Return the [x, y] coordinate for the center point of the cell that contains the specified text.  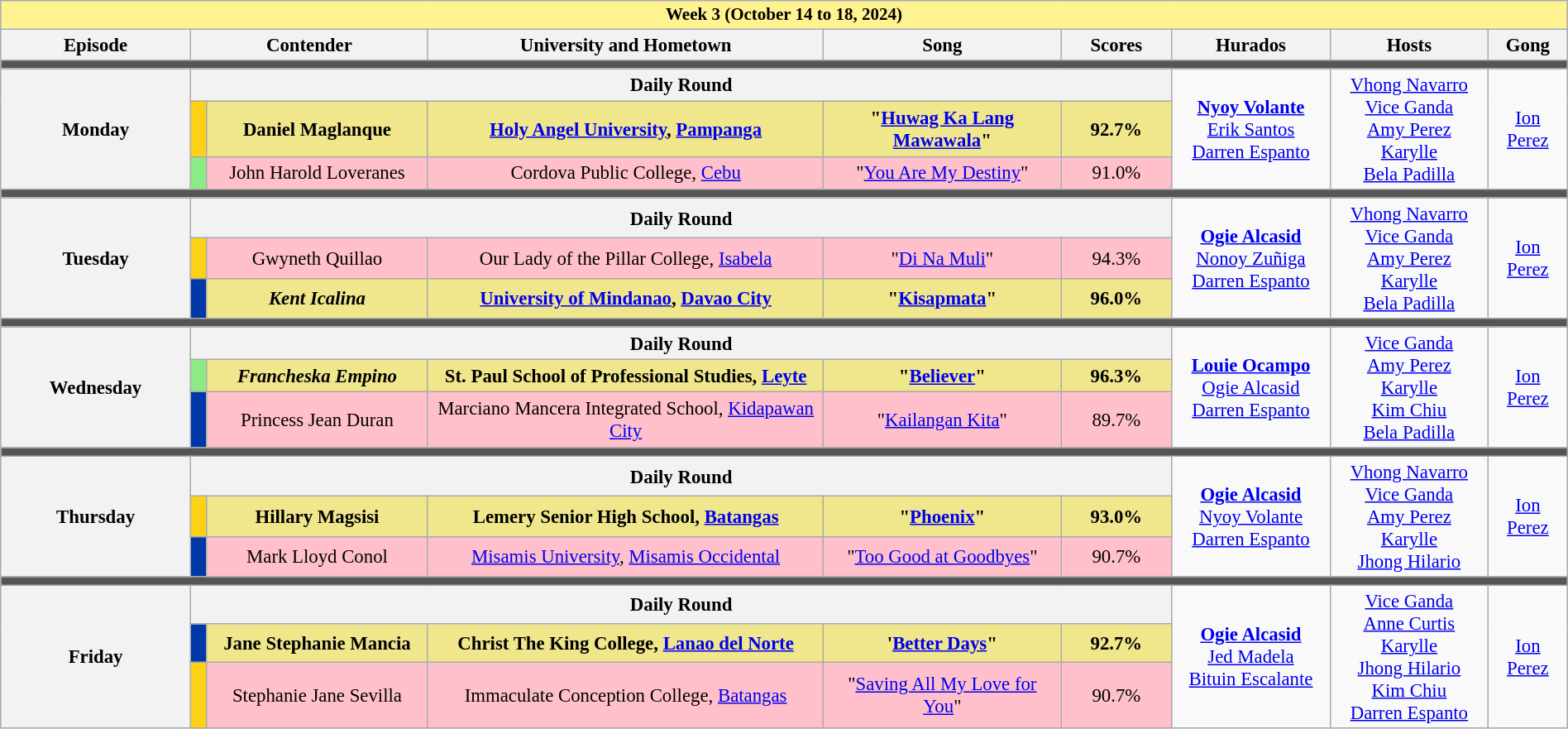
St. Paul School of Professional Studies, Leyte [625, 376]
Immaculate Conception College, Batangas [625, 696]
Lemery Senior High School, Batangas [625, 516]
89.7% [1116, 420]
96.3% [1116, 376]
"Kisapmata" [943, 298]
"Phoenix" [943, 516]
Kent Icalina [317, 298]
"Believer" [943, 376]
Princess Jean Duran [317, 420]
Tuesday [96, 258]
University of Mindanao, Davao City [625, 298]
"Di Na Muli" [943, 258]
Gong [1528, 45]
Mark Lloyd Conol [317, 558]
"Too Good at Goodbyes" [943, 558]
93.0% [1116, 516]
Hosts [1409, 45]
Gwyneth Quillao [317, 258]
"Saving All My Love for You" [943, 696]
Jane Stephanie Mancia [317, 643]
Our Lady of the Pillar College, Isabela [625, 258]
Daniel Maglanque [317, 129]
Contender [309, 45]
Ogie AlcasidNyoy VolanteDarren Espanto [1250, 517]
Holy Angel University, Pampanga [625, 129]
Nyoy VolanteErik SantosDarren Espanto [1250, 129]
'Better Days" [943, 643]
Wednesday [96, 387]
Francheska Empino [317, 376]
Hurados [1250, 45]
"Huwag Ka Lang Mawawala" [943, 129]
Misamis University, Misamis Occidental [625, 558]
University and Hometown [625, 45]
96.0% [1116, 298]
Ogie AlcasidNonoy ZuñigaDarren Espanto [1250, 258]
Hillary Magsisi [317, 516]
"You Are My Destiny" [943, 172]
"Kailangan Kita" [943, 420]
Week 3 (October 14 to 18, 2024) [784, 15]
Monday [96, 129]
Marciano Mancera Integrated School, Kidapawan City [625, 420]
91.0% [1116, 172]
Friday [96, 657]
John Harold Loveranes [317, 172]
94.3% [1116, 258]
Episode [96, 45]
Cordova Public College, Cebu [625, 172]
Louie OcampoOgie AlcasidDarren Espanto [1250, 387]
Vhong NavarroVice GandaAmy PerezKarylleJhong Hilario [1409, 517]
Scores [1116, 45]
Vice GandaAnne CurtisKarylleJhong HilarioKim ChiuDarren Espanto [1409, 657]
Thursday [96, 517]
Vice GandaAmy PerezKarylleKim ChiuBela Padilla [1409, 387]
Ogie AlcasidJed MadelaBituin Escalante [1250, 657]
Stephanie Jane Sevilla [317, 696]
Christ The King College, Lanao del Norte [625, 643]
Song [943, 45]
